From the cell containing the given text, extract its center point as [x, y] coordinate. 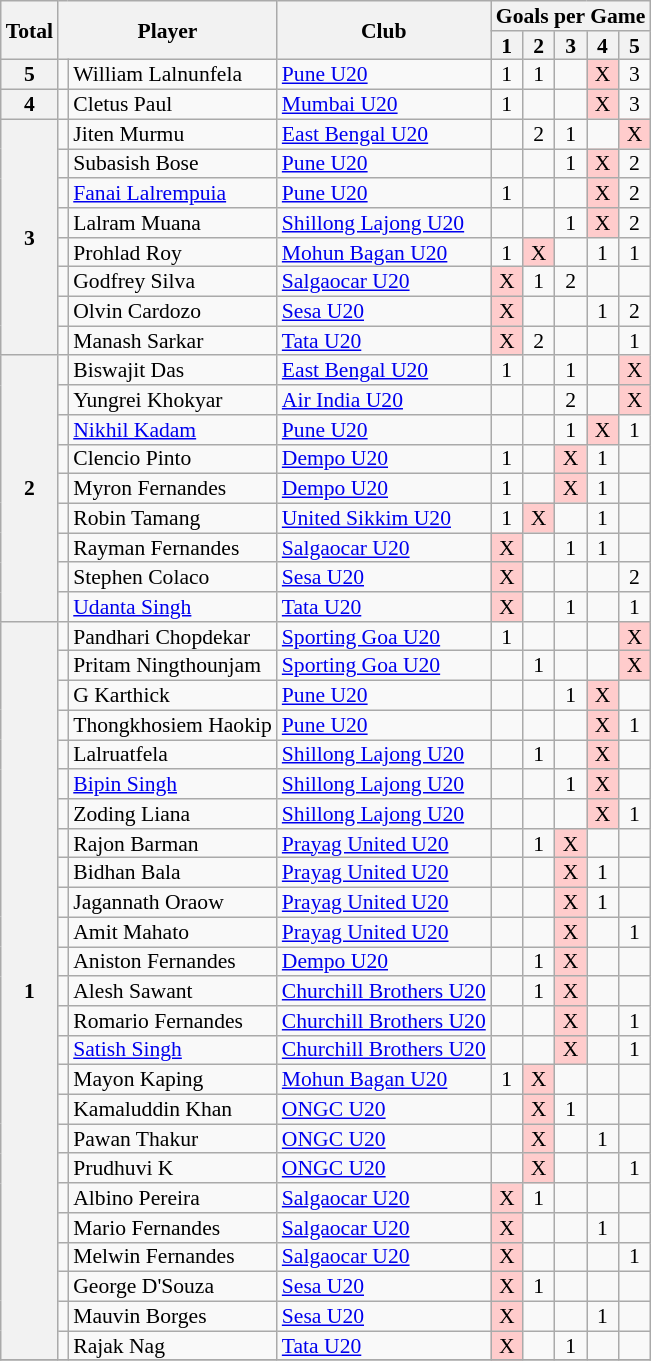
Mauvin Borges [172, 1317]
Total [30, 30]
Amit Mahato [172, 932]
Bidhan Bala [172, 873]
Clencio Pinto [172, 459]
Bipin Singh [172, 785]
Melwin Fernandes [172, 1257]
Cletus Paul [172, 105]
Rajak Nag [172, 1346]
Alesh Sawant [172, 991]
Nikhil Kadam [172, 430]
Udanta Singh [172, 607]
Robin Tamang [172, 519]
Thongkhosiem Haokip [172, 725]
Rajon Barman [172, 844]
Air India U20 [384, 400]
Prohlad Roy [172, 253]
George D'Souza [172, 1287]
Zoding Liana [172, 814]
Pritam Ningthounjam [172, 666]
Mario Fernandes [172, 1228]
Pawan Thakur [172, 1139]
Pandhari Chopdekar [172, 637]
Stephen Colaco [172, 578]
Fanai Lalrempuia [172, 193]
Mayon Kaping [172, 1080]
Romario Fernandes [172, 1021]
Jiten Murmu [172, 134]
William Lalnunfela [172, 75]
Albino Pereira [172, 1198]
Lalram Muana [172, 223]
Lalruatfela [172, 755]
Mumbai U20 [384, 105]
Club [384, 30]
Aniston Fernandes [172, 962]
Olvin Cardozo [172, 312]
Subasish Bose [172, 164]
Godfrey Silva [172, 282]
Myron Fernandes [172, 489]
Biswajit Das [172, 371]
Player [168, 30]
Jagannath Oraow [172, 903]
Goals per Game [571, 16]
Prudhuvi K [172, 1169]
United Sikkim U20 [384, 519]
G Karthick [172, 696]
Kamaluddin Khan [172, 1110]
Yungrei Khokyar [172, 400]
Satish Singh [172, 1051]
Manash Sarkar [172, 341]
Rayman Fernandes [172, 548]
